Capture the cell that displays the provided text and extract its [X, Y] central coordinate. 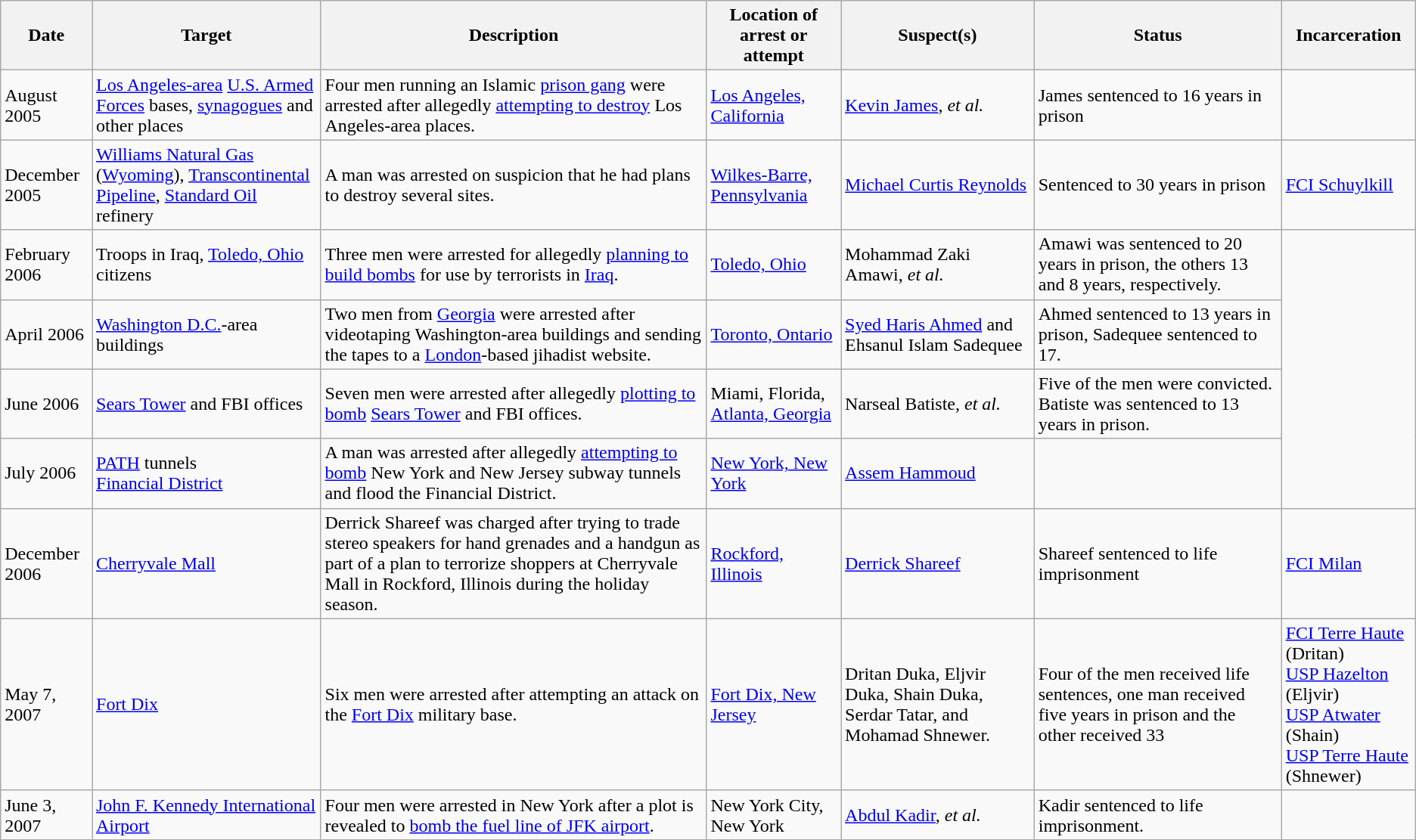
James sentenced to 16 years in prison [1157, 105]
FCI Schuylkill [1348, 184]
Status [1157, 36]
December 2005 [47, 184]
Washington D.C.-area buildings [207, 334]
Los Angeles-area U.S. Armed Forces bases, synagogues and other places [207, 105]
Sears Tower and FBI offices [207, 404]
Michael Curtis Reynolds [938, 184]
June 3, 2007 [47, 815]
Toronto, Ontario [774, 334]
Toledo, Ohio [774, 265]
Two men from Georgia were arrested after videotaping Washington-area buildings and sending the tapes to a London-based jihadist website. [514, 334]
Abdul Kadir, et al. [938, 815]
May 7, 2007 [47, 705]
FCI Terre Haute (Dritan)USP Hazelton (Eljvir)USP Atwater (Shain)USP Terre Haute (Shnewer) [1348, 705]
FCI Milan [1348, 563]
Location of arrest or attempt [774, 36]
Four men running an Islamic prison gang were arrested after allegedly attempting to destroy Los Angeles-area places. [514, 105]
Dritan Duka, Eljvir Duka, Shain Duka, Serdar Tatar, and Mohamad Shnewer. [938, 705]
Syed Haris Ahmed and Ehsanul Islam Sadequee [938, 334]
Kadir sentenced to life imprisonment. [1157, 815]
Ahmed sentenced to 13 years in prison, Sadequee sentenced to 17. [1157, 334]
Narseal Batiste, et al. [938, 404]
Miami, Florida, Atlanta, Georgia [774, 404]
Williams Natural Gas (Wyoming), Transcontinental Pipeline, Standard Oil refinery [207, 184]
Amawi was sentenced to 20 years in prison, the others 13 and 8 years, respectively. [1157, 265]
Fort Dix, New Jersey [774, 705]
Los Angeles, California [774, 105]
Suspect(s) [938, 36]
A man was arrested after allegedly attempting to bomb New York and New Jersey subway tunnels and flood the Financial District. [514, 473]
Description [514, 36]
Rockford, Illinois [774, 563]
A man was arrested on suspicion that he had plans to destroy several sites. [514, 184]
New York, New York [774, 473]
Wilkes-Barre, Pennsylvania [774, 184]
Cherryvale Mall [207, 563]
Troops in Iraq, Toledo, Ohio citizens [207, 265]
December 2006 [47, 563]
July 2006 [47, 473]
Target [207, 36]
February 2006 [47, 265]
June 2006 [47, 404]
New York City, New York [774, 815]
John F. Kennedy International Airport [207, 815]
Fort Dix [207, 705]
Date [47, 36]
Incarceration [1348, 36]
Sentenced to 30 years in prison [1157, 184]
Five of the men were convicted. Batiste was sentenced to 13 years in prison. [1157, 404]
Derrick Shareef [938, 563]
Three men were arrested for allegedly planning to build bombs for use by terrorists in Iraq. [514, 265]
Four men were arrested in New York after a plot is revealed to bomb the fuel line of JFK airport. [514, 815]
Four of the men received life sentences, one man received five years in prison and the other received 33 [1157, 705]
Mohammad Zaki Amawi, et al. [938, 265]
April 2006 [47, 334]
PATH tunnelsFinancial District [207, 473]
Six men were arrested after attempting an attack on the Fort Dix military base. [514, 705]
Kevin James, et al. [938, 105]
August 2005 [47, 105]
Seven men were arrested after allegedly plotting to bomb Sears Tower and FBI offices. [514, 404]
Assem Hammoud [938, 473]
Shareef sentenced to life imprisonment [1157, 563]
